Return (X, Y) of the center of cell containing provided text 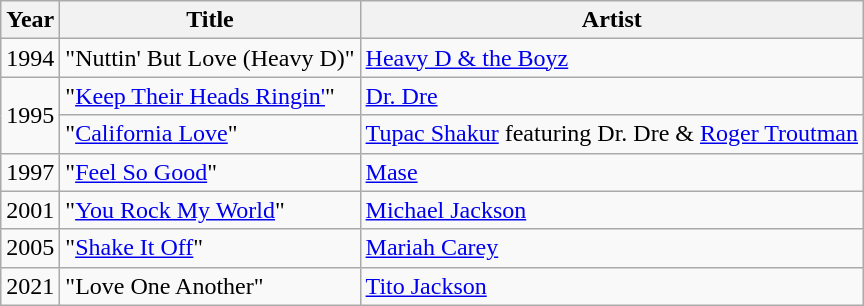
Mariah Carey (612, 248)
Tupac Shakur featuring Dr. Dre & Roger Troutman (612, 134)
"Shake It Off" (210, 248)
Michael Jackson (612, 210)
1995 (30, 115)
Year (30, 20)
2021 (30, 286)
1997 (30, 172)
2005 (30, 248)
"Love One Another" (210, 286)
Mase (612, 172)
Dr. Dre (612, 96)
Heavy D & the Boyz (612, 58)
"California Love" (210, 134)
1994 (30, 58)
"Nuttin' But Love (Heavy D)" (210, 58)
Artist (612, 20)
Title (210, 20)
Tito Jackson (612, 286)
"Feel So Good" (210, 172)
"Keep Their Heads Ringin'" (210, 96)
2001 (30, 210)
"You Rock My World" (210, 210)
